Search for the cell housing the specified text and yield its [X, Y] center coordinate. 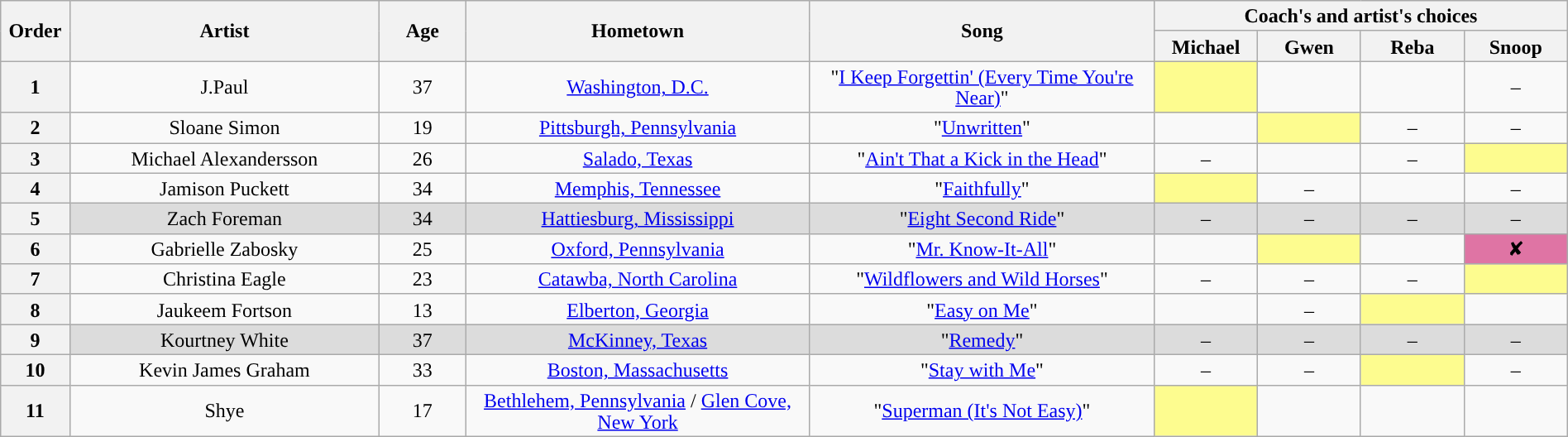
"Faithfully" [982, 189]
Sloane Simon [225, 127]
Christina Eagle [225, 280]
Zach Foreman [225, 218]
"Ain't That a Kick in the Head" [982, 157]
Snoop [1515, 46]
"Remedy" [982, 339]
17 [423, 411]
Memphis, Tennessee [638, 189]
8 [35, 310]
Bethlehem, Pennsylvania / Glen Cove, New York [638, 411]
26 [423, 157]
6 [35, 248]
"Eight Second Ride" [982, 218]
"Stay with Me" [982, 369]
Song [982, 31]
Salado, Texas [638, 157]
✘ [1515, 248]
Shye [225, 411]
23 [423, 280]
5 [35, 218]
Michael [1206, 46]
9 [35, 339]
Jaukeem Fortson [225, 310]
Gwen [1310, 46]
Order [35, 31]
10 [35, 369]
Boston, Massachusetts [638, 369]
Age [423, 31]
Oxford, Pennsylvania [638, 248]
"Easy on Me" [982, 310]
11 [35, 411]
"Wildflowers and Wild Horses" [982, 280]
Michael Alexandersson [225, 157]
McKinney, Texas [638, 339]
4 [35, 189]
"Unwritten" [982, 127]
13 [423, 310]
3 [35, 157]
19 [423, 127]
33 [423, 369]
Catawba, North Carolina [638, 280]
J.Paul [225, 87]
Hattiesburg, Mississippi [638, 218]
Gabrielle Zabosky [225, 248]
"I Keep Forgettin' (Every Time You're Near)" [982, 87]
1 [35, 87]
Kevin James Graham [225, 369]
7 [35, 280]
Hometown [638, 31]
Pittsburgh, Pennsylvania [638, 127]
Coach's and artist's choices [1361, 17]
Jamison Puckett [225, 189]
"Superman (It's Not Easy)" [982, 411]
"Mr. Know-It-All" [982, 248]
Washington, D.C. [638, 87]
Reba [1413, 46]
Elberton, Georgia [638, 310]
25 [423, 248]
Artist [225, 31]
Kourtney White [225, 339]
2 [35, 127]
